From the cell containing the given text, extract its center point as [X, Y] coordinate. 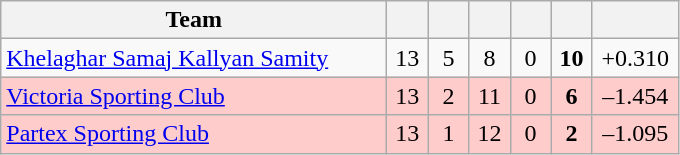
Khelaghar Samaj Kallyan Samity [194, 58]
10 [572, 58]
–1.095 [635, 134]
8 [490, 58]
1 [448, 134]
11 [490, 96]
12 [490, 134]
Team [194, 20]
Victoria Sporting Club [194, 96]
5 [448, 58]
Partex Sporting Club [194, 134]
6 [572, 96]
–1.454 [635, 96]
+0.310 [635, 58]
